Capture the cell that displays the provided text and extract its [X, Y] central coordinate. 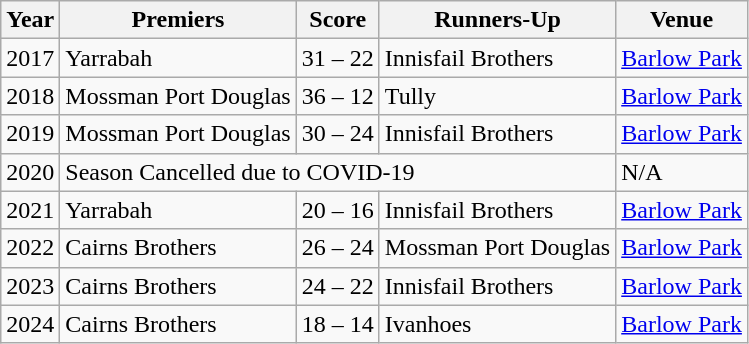
Season Cancelled due to COVID-19 [338, 172]
31 – 22 [338, 58]
2020 [30, 172]
Year [30, 20]
Tully [497, 96]
Score [338, 20]
2022 [30, 248]
Premiers [178, 20]
Runners-Up [497, 20]
2018 [30, 96]
20 – 16 [338, 210]
2021 [30, 210]
30 – 24 [338, 134]
24 – 22 [338, 286]
N/A [682, 172]
18 – 14 [338, 324]
Ivanhoes [497, 324]
26 – 24 [338, 248]
2023 [30, 286]
2017 [30, 58]
36 – 12 [338, 96]
2024 [30, 324]
Venue [682, 20]
2019 [30, 134]
